Capture the cell that displays the provided text and extract its (X, Y) central coordinate. 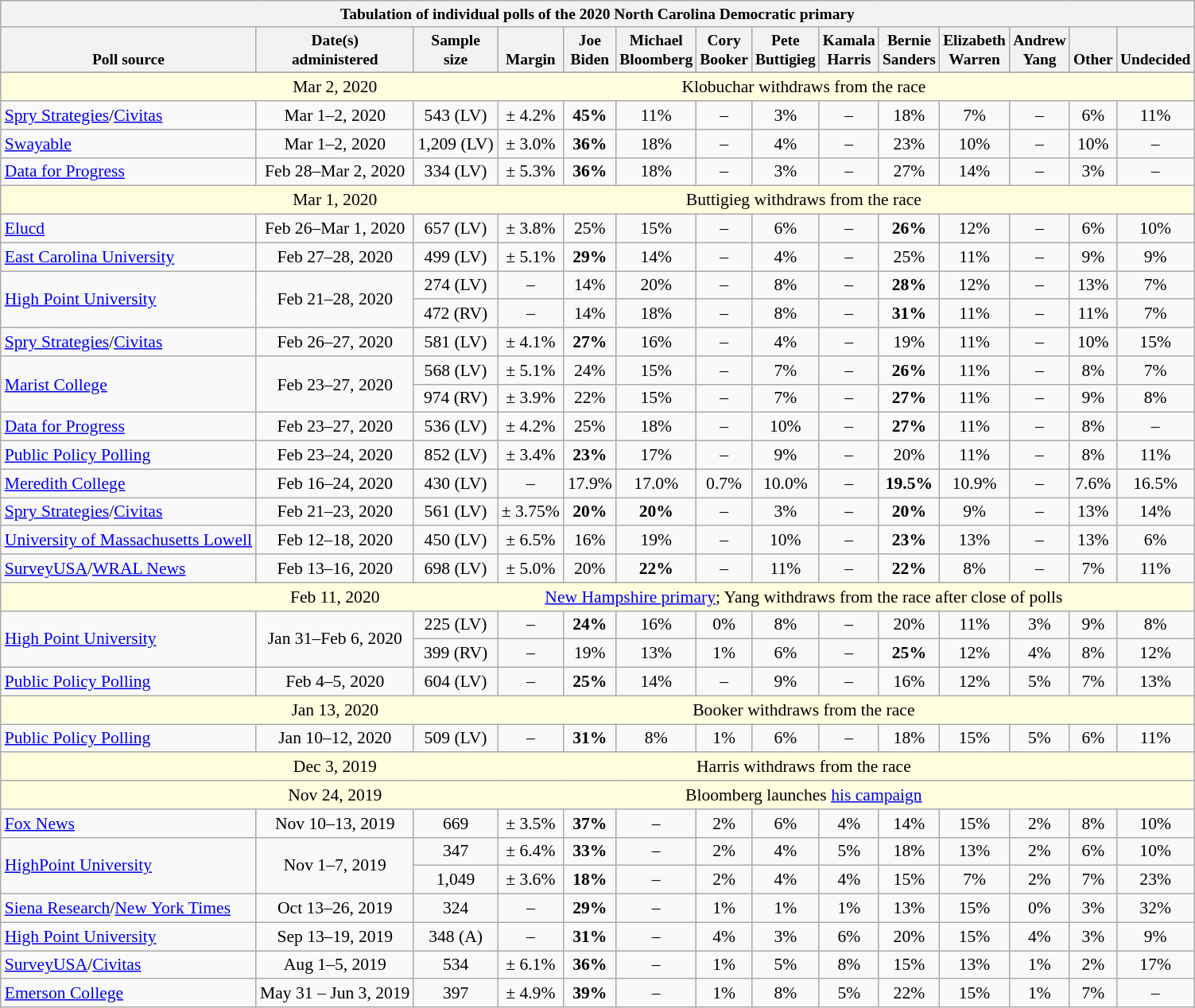
University of Massachusetts Lowell (129, 541)
± 6.1% (531, 965)
Margin (531, 49)
45% (590, 115)
± 5.3% (531, 172)
334 (LV) (455, 172)
Klobuchar withdraws from the race (804, 87)
499 (LV) (455, 257)
274 (LV) (455, 285)
347 (455, 851)
May 31 – Jun 3, 2019 (335, 994)
± 3.9% (531, 398)
10.0% (786, 483)
ElizabethWarren (975, 49)
± 6.5% (531, 541)
698 (LV) (455, 568)
472 (RV) (455, 314)
Feb 21–23, 2020 (335, 512)
Feb 23–24, 2020 (335, 456)
561 (LV) (455, 512)
33% (590, 851)
Date(s)administered (335, 49)
7.6% (1092, 483)
669 (455, 824)
± 6.4% (531, 851)
Poll source (129, 49)
Oct 13–26, 2019 (335, 909)
Undecided (1155, 49)
536 (LV) (455, 427)
Jan 31–Feb 6, 2020 (335, 639)
Fox News (129, 824)
0.7% (724, 483)
348 (A) (455, 936)
± 3.0% (531, 144)
17.0% (657, 483)
Meredith College (129, 483)
Elucd (129, 229)
New Hampshire primary; Yang withdraws from the race after close of polls (804, 597)
32% (1155, 909)
MichaelBloomberg (657, 49)
Tabulation of individual polls of the 2020 North Carolina Democratic primary (598, 14)
Feb 26–Mar 1, 2020 (335, 229)
± 3.75% (531, 512)
± 3.4% (531, 456)
28% (909, 285)
450 (LV) (455, 541)
Harris withdraws from the race (804, 767)
Nov 24, 2019 (335, 795)
430 (LV) (455, 483)
CoryBooker (724, 49)
543 (LV) (455, 115)
Feb 4–5, 2020 (335, 682)
Feb 27–28, 2020 (335, 257)
PeteButtigieg (786, 49)
604 (LV) (455, 682)
Feb 26–27, 2020 (335, 342)
± 5.0% (531, 568)
Nov 10–13, 2019 (335, 824)
581 (LV) (455, 342)
852 (LV) (455, 456)
37% (590, 824)
19.5% (909, 483)
39% (590, 994)
Jan 13, 2020 (335, 710)
Dec 3, 2019 (335, 767)
568 (LV) (455, 370)
HighPoint University (129, 865)
Jan 10–12, 2020 (335, 739)
Feb 21–28, 2020 (335, 299)
Samplesize (455, 49)
SurveyUSA/Civitas (129, 965)
Sep 13–19, 2019 (335, 936)
16.5% (1155, 483)
± 3.6% (531, 880)
Feb 28–Mar 2, 2020 (335, 172)
± 3.8% (531, 229)
Feb 11, 2020 (335, 597)
Mar 2, 2020 (335, 87)
JoeBiden (590, 49)
Feb 13–16, 2020 (335, 568)
Emerson College (129, 994)
Aug 1–5, 2019 (335, 965)
Buttigieg withdraws from the race (804, 200)
Swayable (129, 144)
Booker withdraws from the race (804, 710)
Marist College (129, 385)
Bloomberg launches his campaign (804, 795)
399 (RV) (455, 653)
BernieSanders (909, 49)
Feb 16–24, 2020 (335, 483)
Siena Research/New York Times (129, 909)
17.9% (590, 483)
Nov 1–7, 2019 (335, 865)
SurveyUSA/WRAL News (129, 568)
1,049 (455, 880)
225 (LV) (455, 625)
974 (RV) (455, 398)
± 4.9% (531, 994)
10.9% (975, 483)
Feb 12–18, 2020 (335, 541)
East Carolina University (129, 257)
534 (455, 965)
397 (455, 994)
1,209 (LV) (455, 144)
509 (LV) (455, 739)
± 4.1% (531, 342)
324 (455, 909)
Other (1092, 49)
AndrewYang (1040, 49)
657 (LV) (455, 229)
± 3.5% (531, 824)
KamalaHarris (849, 49)
Mar 1, 2020 (335, 200)
